Capture the cell that displays the provided text and extract its [x, y] central coordinate. 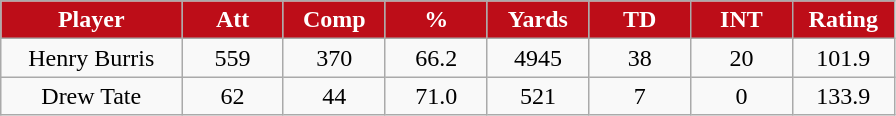
133.9 [843, 96]
71.0 [436, 96]
TD [640, 20]
0 [742, 96]
Comp [334, 20]
Henry Burris [92, 58]
38 [640, 58]
62 [233, 96]
20 [742, 58]
4945 [538, 58]
Player [92, 20]
Yards [538, 20]
Rating [843, 20]
INT [742, 20]
Drew Tate [92, 96]
370 [334, 58]
521 [538, 96]
Att [233, 20]
% [436, 20]
44 [334, 96]
66.2 [436, 58]
101.9 [843, 58]
7 [640, 96]
559 [233, 58]
